Search for the cell housing the specified text and yield its (X, Y) center coordinate. 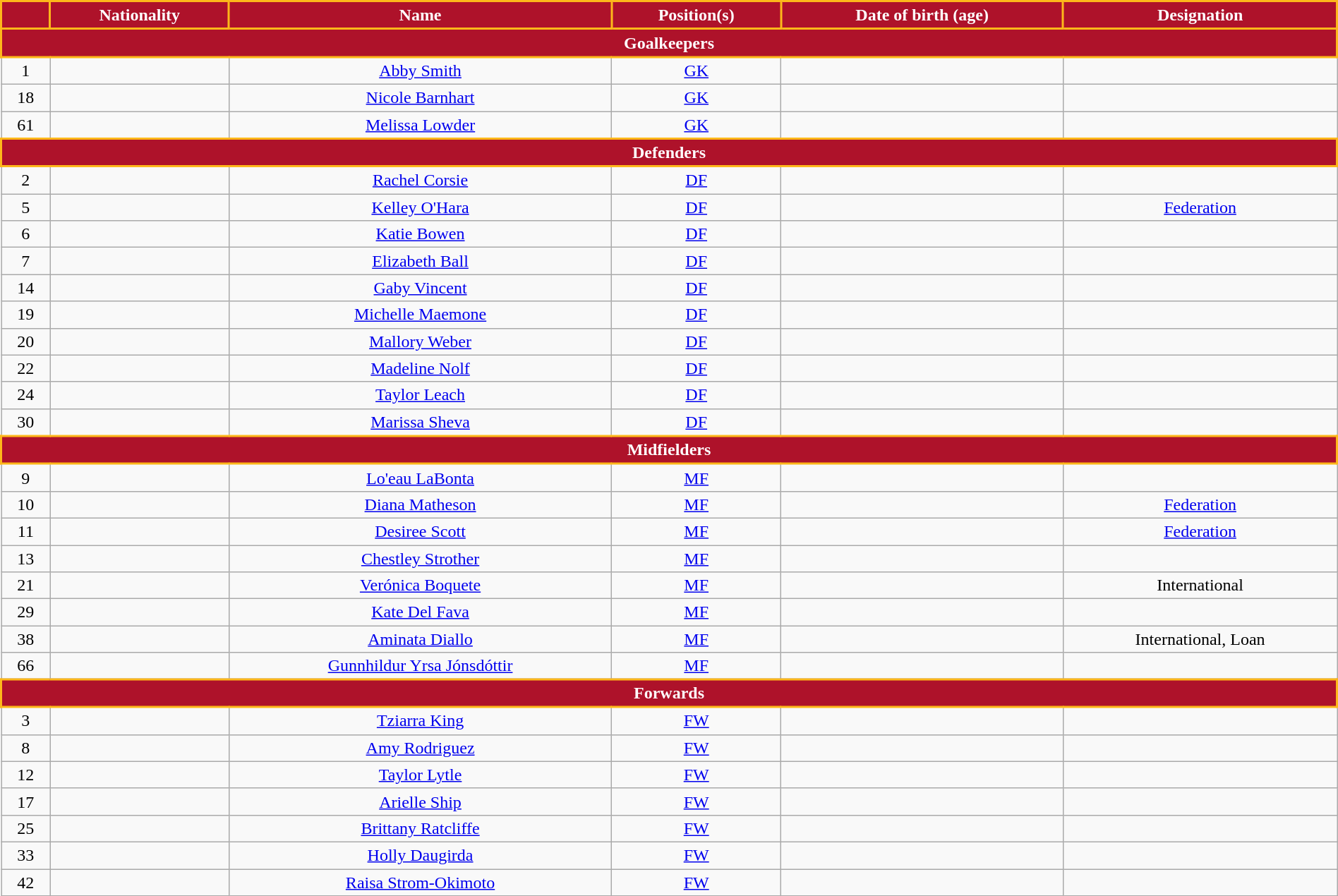
International (1200, 586)
Name (421, 16)
5 (26, 207)
Katie Bowen (421, 234)
Michelle Maemone (421, 315)
61 (26, 126)
30 (26, 422)
Elizabeth Ball (421, 261)
Tziarra King (421, 721)
Mallory Weber (421, 341)
Forwards (669, 694)
42 (26, 883)
7 (26, 261)
38 (26, 639)
Taylor Lytle (421, 775)
Holly Daugirda (421, 855)
Abby Smith (421, 71)
33 (26, 855)
Goalkeepers (669, 43)
Aminata Diallo (421, 639)
Amy Rodriguez (421, 748)
1 (26, 71)
Diana Matheson (421, 504)
International, Loan (1200, 639)
Verónica Boquete (421, 586)
Raisa Strom-Okimoto (421, 883)
Desiree Scott (421, 531)
Nationality (140, 16)
Nicole Barnhart (421, 97)
12 (26, 775)
Arielle Ship (421, 801)
10 (26, 504)
11 (26, 531)
2 (26, 181)
Madeline Nolf (421, 368)
14 (26, 288)
8 (26, 748)
24 (26, 395)
3 (26, 721)
21 (26, 586)
Designation (1200, 16)
Lo'eau LaBonta (421, 478)
Kate Del Fava (421, 612)
Defenders (669, 152)
Melissa Lowder (421, 126)
Marissa Sheva (421, 422)
Midfielders (669, 450)
Chestley Strother (421, 558)
19 (26, 315)
9 (26, 478)
Gunnhildur Yrsa Jónsdóttir (421, 666)
29 (26, 612)
17 (26, 801)
25 (26, 828)
Gaby Vincent (421, 288)
13 (26, 558)
18 (26, 97)
Rachel Corsie (421, 181)
Taylor Leach (421, 395)
6 (26, 234)
22 (26, 368)
66 (26, 666)
Date of birth (age) (922, 16)
Kelley O'Hara (421, 207)
Position(s) (697, 16)
20 (26, 341)
Brittany Ratcliffe (421, 828)
